For the text-containing cell, return its midpoint in (x, y) coordinate format. 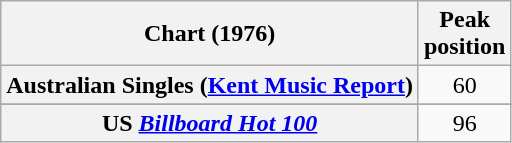
60 (464, 85)
96 (464, 123)
Chart (1976) (210, 34)
Australian Singles (Kent Music Report) (210, 85)
Peakposition (464, 34)
US Billboard Hot 100 (210, 123)
